Provide the (x, y) coordinate of the cell's center where the given text is located.  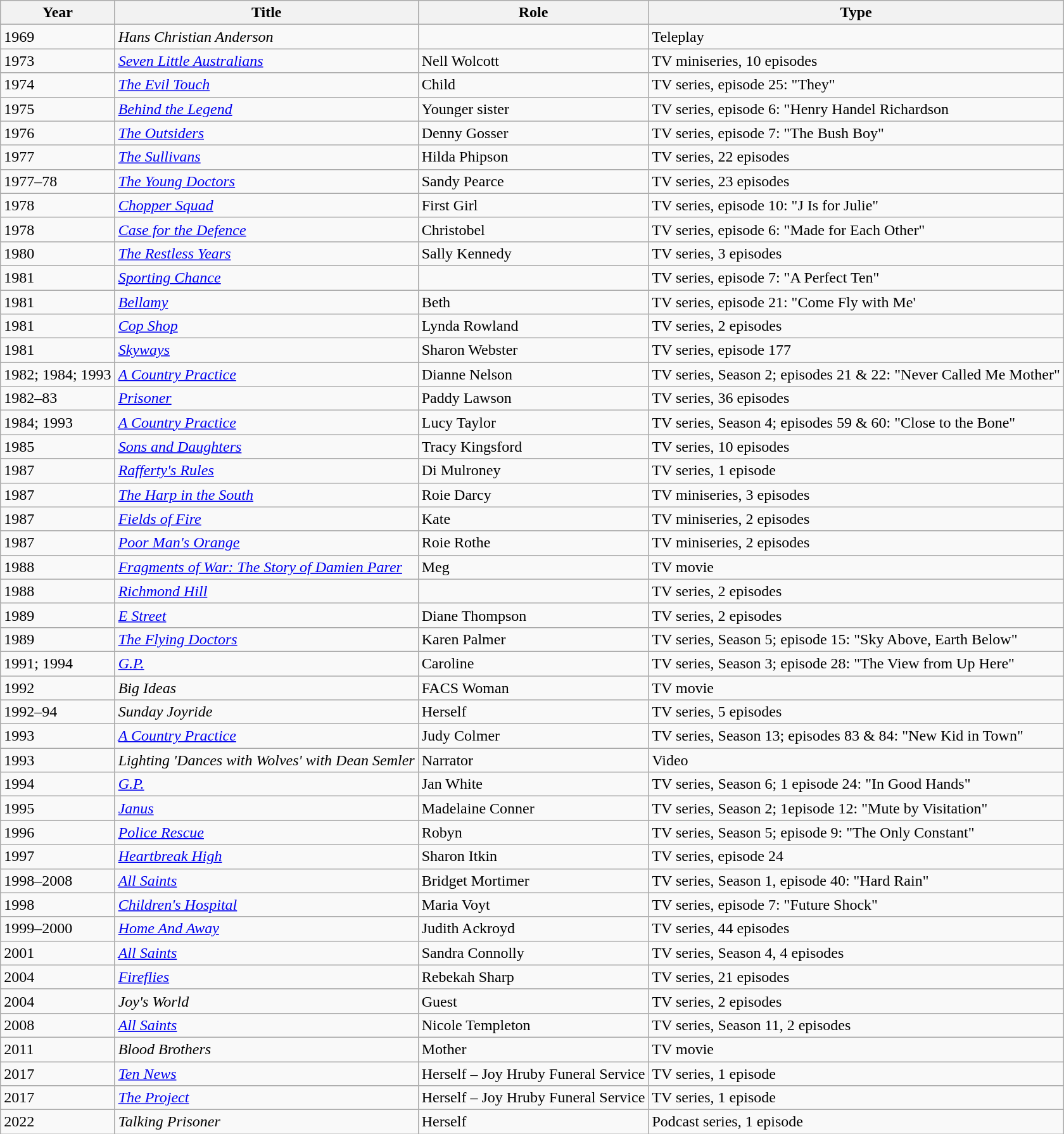
Chopper Squad (266, 205)
1977–78 (58, 181)
Tracy Kingsford (533, 447)
Mother (533, 1049)
Robyn (533, 832)
FACS Woman (533, 687)
Richmond Hill (266, 591)
TV series, episode 177 (856, 350)
1999–2000 (58, 929)
TV series, episode 10: "J Is for Julie" (856, 205)
The Flying Doctors (266, 639)
1973 (58, 61)
The Evil Touch (266, 85)
Sandra Connolly (533, 953)
TV series, episode 21: "Come Fly with Me' (856, 302)
TV series, Season 6; 1 episode 24: "In Good Hands" (856, 784)
Guest (533, 1001)
Narrator (533, 760)
Judith Ackroyd (533, 929)
Fields of Fire (266, 519)
Fragments of War: The Story of Damien Parer (266, 567)
Bellamy (266, 302)
Teleplay (856, 37)
TV series, Season 11, 2 episodes (856, 1025)
Year (58, 13)
1984; 1993 (58, 423)
TV series, 10 episodes (856, 447)
1998–2008 (58, 881)
1997 (58, 857)
Dianne Nelson (533, 374)
Sharon Webster (533, 350)
TV series, Season 1, episode 40: "Hard Rain" (856, 881)
Blood Brothers (266, 1049)
1982–83 (58, 398)
Title (266, 13)
Nicole Templeton (533, 1025)
Paddy Lawson (533, 398)
The Sullivans (266, 157)
TV series, Season 2; 1episode 12: "Mute by Visitation" (856, 808)
TV series, episode 6: "Made for Each Other" (856, 229)
TV series, 44 episodes (856, 929)
TV series, Season 5; episode 9: "The Only Constant" (856, 832)
Case for the Defence (266, 229)
Roie Rothe (533, 543)
1994 (58, 784)
TV series, Season 4; episodes 59 & 60: "Close to the Bone" (856, 423)
Prisoner (266, 398)
Fireflies (266, 977)
Skyways (266, 350)
TV miniseries, 10 episodes (856, 61)
1975 (58, 109)
TV miniseries, 3 episodes (856, 495)
TV series, episode 7: "A Perfect Ten" (856, 277)
E Street (266, 615)
TV series, episode 25: "They" (856, 85)
1998 (58, 905)
The Outsiders (266, 133)
TV series, Season 13; episodes 83 & 84: "New Kid in Town" (856, 736)
Roie Darcy (533, 495)
Rebekah Sharp (533, 977)
TV series, Season 5; episode 15: "Sky Above, Earth Below" (856, 639)
Janus (266, 808)
Kate (533, 519)
1985 (58, 447)
The Restless Years (266, 253)
Denny Gosser (533, 133)
Children's Hospital (266, 905)
1982; 1984; 1993 (58, 374)
Podcast series, 1 episode (856, 1122)
1992 (58, 687)
1980 (58, 253)
TV series, Season 2; episodes 21 & 22: "Never Called Me Mother" (856, 374)
Lighting 'Dances with Wolves' with Dean Semler (266, 760)
Nell Wolcott (533, 61)
Ten News (266, 1074)
Christobel (533, 229)
Di Mulroney (533, 471)
2008 (58, 1025)
TV series, 23 episodes (856, 181)
Diane Thompson (533, 615)
Sharon Itkin (533, 857)
TV series, 3 episodes (856, 253)
Joy's World (266, 1001)
TV series, 22 episodes (856, 157)
Younger sister (533, 109)
TV series, 21 episodes (856, 977)
1996 (58, 832)
Sunday Joyride (266, 712)
TV series, episode 7: "The Bush Boy" (856, 133)
Role (533, 13)
The Young Doctors (266, 181)
Type (856, 13)
1974 (58, 85)
Jan White (533, 784)
1976 (58, 133)
Home And Away (266, 929)
Video (856, 760)
Heartbreak High (266, 857)
Maria Voyt (533, 905)
Hans Christian Anderson (266, 37)
1977 (58, 157)
TV series, episode 7: "Future Shock" (856, 905)
First Girl (533, 205)
Talking Prisoner (266, 1122)
Sons and Daughters (266, 447)
The Harp in the South (266, 495)
1969 (58, 37)
Child (533, 85)
TV series, 5 episodes (856, 712)
Sally Kennedy (533, 253)
Rafferty's Rules (266, 471)
Beth (533, 302)
2001 (58, 953)
Karen Palmer (533, 639)
Meg (533, 567)
Caroline (533, 663)
1991; 1994 (58, 663)
TV series, Season 4, 4 episodes (856, 953)
Poor Man's Orange (266, 543)
Hilda Phipson (533, 157)
Sandy Pearce (533, 181)
Behind the Legend (266, 109)
TV series, Season 3; episode 28: "The View from Up Here" (856, 663)
TV series, 36 episodes (856, 398)
1995 (58, 808)
Lynda Rowland (533, 326)
The Project (266, 1098)
2011 (58, 1049)
Seven Little Australians (266, 61)
Cop Shop (266, 326)
2022 (58, 1122)
TV series, episode 24 (856, 857)
Judy Colmer (533, 736)
Big Ideas (266, 687)
1992–94 (58, 712)
Lucy Taylor (533, 423)
Police Rescue (266, 832)
TV series, episode 6: "Henry Handel Richardson (856, 109)
Madelaine Conner (533, 808)
Bridget Mortimer (533, 881)
Sporting Chance (266, 277)
